Capture the cell that displays the provided text and extract its (X, Y) central coordinate. 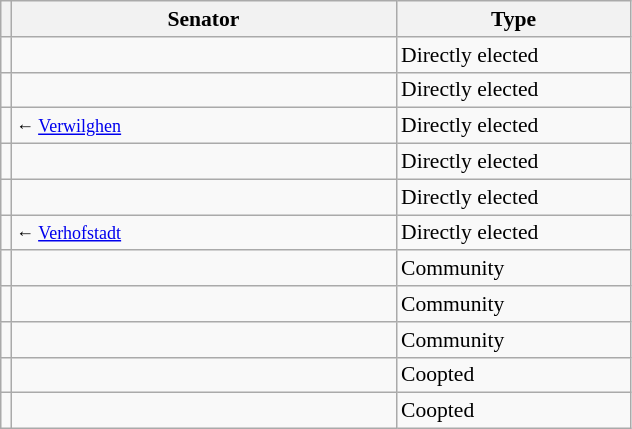
← Verhofstadt (204, 233)
Senator (204, 19)
Type (514, 19)
← Verwilghen (204, 126)
